For the text-containing cell, return its midpoint in (X, Y) coordinate format. 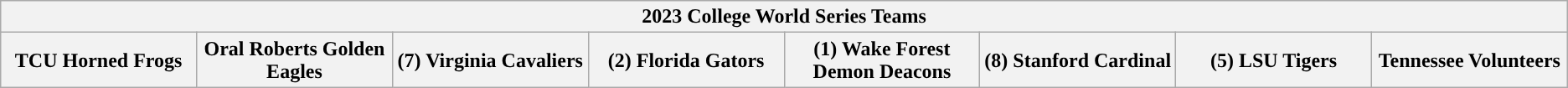
(8) Stanford Cardinal (1078, 60)
TCU Horned Frogs (99, 60)
(7) Virginia Cavaliers (490, 60)
2023 College World Series Teams (784, 17)
(2) Florida Gators (686, 60)
Oral Roberts Golden Eagles (295, 60)
Tennessee Volunteers (1469, 60)
(5) LSU Tigers (1274, 60)
(1) Wake Forest Demon Deacons (882, 60)
